Detect which cell encompasses the target text, then output its (X, Y) center coordinate. 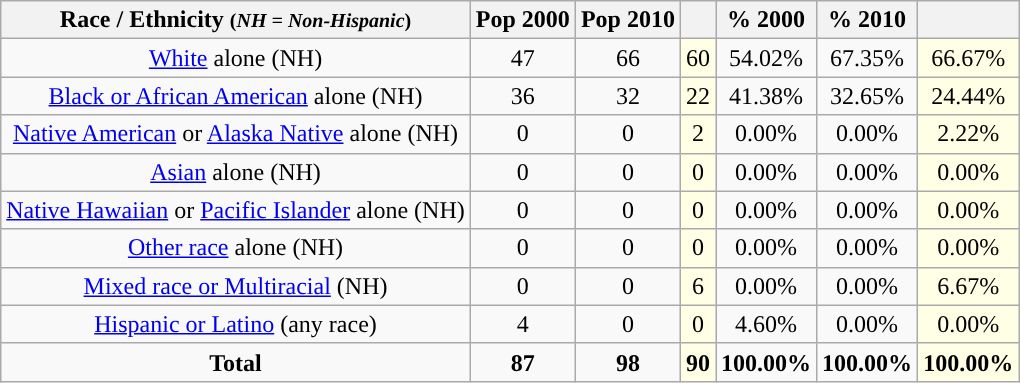
87 (522, 362)
47 (522, 58)
22 (698, 96)
6.67% (968, 286)
Asian alone (NH) (236, 172)
Native American or Alaska Native alone (NH) (236, 134)
24.44% (968, 96)
98 (628, 362)
66.67% (968, 58)
Pop 2010 (628, 20)
60 (698, 58)
Black or African American alone (NH) (236, 96)
4.60% (766, 324)
Total (236, 362)
90 (698, 362)
2 (698, 134)
Native Hawaiian or Pacific Islander alone (NH) (236, 210)
32.65% (868, 96)
Pop 2000 (522, 20)
% 2010 (868, 20)
36 (522, 96)
41.38% (766, 96)
6 (698, 286)
Other race alone (NH) (236, 248)
66 (628, 58)
Race / Ethnicity (NH = Non-Hispanic) (236, 20)
2.22% (968, 134)
Mixed race or Multiracial (NH) (236, 286)
Hispanic or Latino (any race) (236, 324)
32 (628, 96)
4 (522, 324)
White alone (NH) (236, 58)
67.35% (868, 58)
% 2000 (766, 20)
54.02% (766, 58)
